For the text-containing cell, return its midpoint in (x, y) coordinate format. 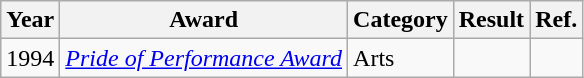
Ref. (556, 20)
Arts (401, 58)
Year (30, 20)
Category (401, 20)
Pride of Performance Award (204, 58)
Award (204, 20)
Result (491, 20)
1994 (30, 58)
